Output the (x, y) coordinate of the center of the cell containing the given text.  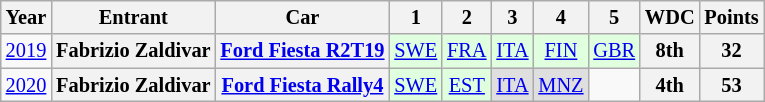
1 (416, 17)
WDC (670, 17)
EST (466, 85)
32 (732, 51)
GBR (614, 51)
2 (466, 17)
4 (560, 17)
Car (302, 17)
Points (732, 17)
8th (670, 51)
5 (614, 17)
4th (670, 85)
FIN (560, 51)
Ford Fiesta Rally4 (302, 85)
Year (26, 17)
FRA (466, 51)
2019 (26, 51)
53 (732, 85)
2020 (26, 85)
3 (512, 17)
MNZ (560, 85)
Ford Fiesta R2T19 (302, 51)
Entrant (133, 17)
